Find where the given text appears and provide that cell's center as [x, y] coordinate. 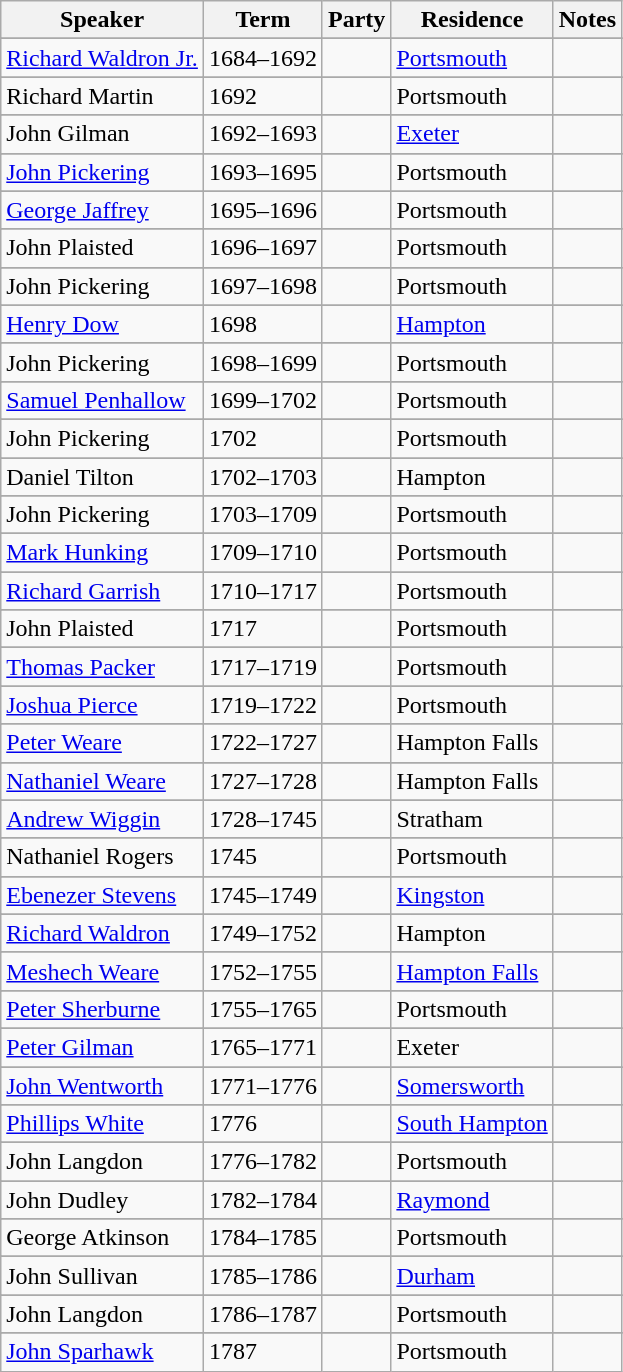
Meshech Weare [102, 971]
George Atkinson [102, 1238]
1692–1693 [262, 134]
John Gilman [102, 134]
Ebenezer Stevens [102, 895]
Peter Weare [102, 743]
1695–1696 [262, 210]
Phillips White [102, 1124]
Kingston [472, 895]
Richard Garrish [102, 591]
1749–1752 [262, 933]
1697–1698 [262, 286]
1784–1785 [262, 1238]
1722–1727 [262, 743]
Richard Waldron Jr. [102, 58]
Richard Martin [102, 96]
1728–1745 [262, 819]
Somersworth [472, 1085]
Raymond [472, 1200]
1699–1702 [262, 400]
Andrew Wiggin [102, 819]
Richard Waldron [102, 933]
1702 [262, 438]
John Sparhawk [102, 1352]
Henry Dow [102, 324]
Peter Sherburne [102, 1009]
Notes [587, 20]
South Hampton [472, 1124]
1719–1722 [262, 705]
1771–1776 [262, 1085]
1727–1728 [262, 781]
George Jaffrey [102, 210]
1710–1717 [262, 591]
1776 [262, 1124]
1765–1771 [262, 1047]
1698–1699 [262, 362]
Nathaniel Rogers [102, 857]
Party [356, 20]
1787 [262, 1352]
Durham [472, 1276]
Mark Hunking [102, 553]
Samuel Penhallow [102, 400]
1786–1787 [262, 1314]
1696–1697 [262, 248]
1692 [262, 96]
John Wentworth [102, 1085]
1776–1782 [262, 1162]
1785–1786 [262, 1276]
1702–1703 [262, 477]
Thomas Packer [102, 667]
Peter Gilman [102, 1047]
1752–1755 [262, 971]
1684–1692 [262, 58]
1709–1710 [262, 553]
1717 [262, 629]
Speaker [102, 20]
John Sullivan [102, 1276]
1745 [262, 857]
1755–1765 [262, 1009]
1698 [262, 324]
Term [262, 20]
1782–1784 [262, 1200]
1693–1695 [262, 172]
Joshua Pierce [102, 705]
Stratham [472, 819]
1717–1719 [262, 667]
Residence [472, 20]
John Dudley [102, 1200]
Nathaniel Weare [102, 781]
Daniel Tilton [102, 477]
1745–1749 [262, 895]
1703–1709 [262, 515]
